Capture the cell that displays the provided text and extract its (x, y) central coordinate. 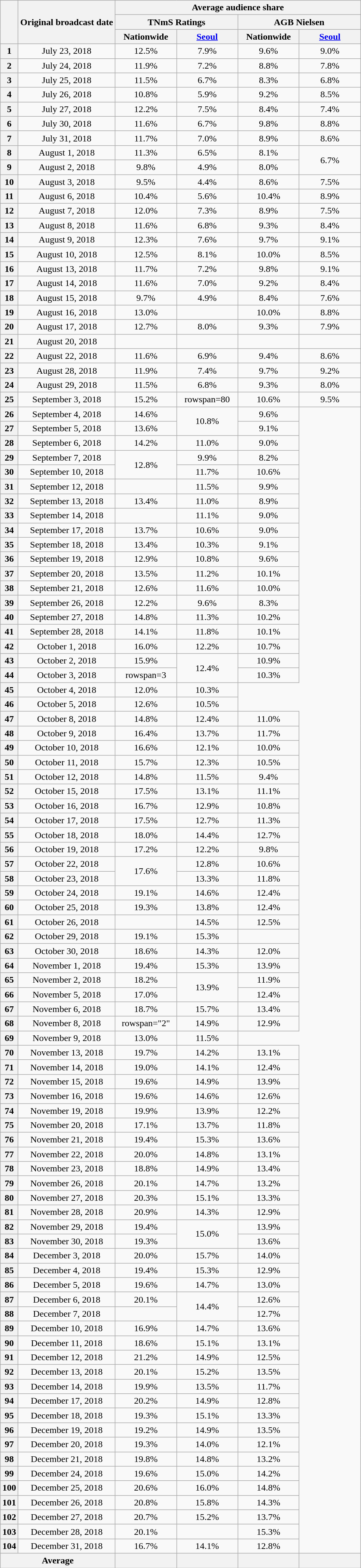
October 3, 2018 (67, 675)
5.6% (207, 196)
October 4, 2018 (67, 690)
December 10, 2018 (67, 1328)
55 (9, 835)
78 (9, 1169)
18.8% (145, 1169)
August 20, 2018 (67, 341)
71 (9, 1067)
70 (9, 1052)
December 14, 2018 (67, 1386)
October 17, 2018 (67, 820)
13 (9, 225)
October 30, 2018 (67, 951)
50 (9, 762)
15.8% (207, 1502)
18 (9, 298)
September 10, 2018 (67, 472)
85 (9, 1270)
43 (9, 661)
17.6% (145, 871)
September 18, 2018 (67, 545)
96 (9, 1430)
Original broadcast date (67, 22)
October 26, 2018 (67, 922)
6.9% (207, 356)
September 19, 2018 (67, 559)
November 6, 2018 (67, 1009)
September 6, 2018 (67, 443)
November 26, 2018 (67, 1183)
September 5, 2018 (67, 429)
September 28, 2018 (67, 631)
November 13, 2018 (67, 1052)
5.9% (207, 95)
98 (9, 1459)
72 (9, 1081)
19.8% (145, 1459)
December 6, 2018 (67, 1299)
14.5% (207, 922)
64 (9, 966)
79 (9, 1183)
September 17, 2018 (67, 530)
4.4% (207, 182)
19 (9, 312)
27 (9, 429)
97 (9, 1444)
October 16, 2018 (67, 806)
November 28, 2018 (67, 1212)
54 (9, 820)
16 (9, 269)
10 (9, 182)
August 16, 2018 (67, 312)
July 23, 2018 (67, 51)
17.0% (145, 994)
93 (9, 1386)
57 (9, 864)
TNmS Ratings (176, 22)
28 (9, 443)
80 (9, 1198)
76 (9, 1140)
November 22, 2018 (67, 1154)
September 7, 2018 (67, 458)
December 24, 2018 (67, 1473)
20 (9, 327)
October 10, 2018 (67, 748)
17 (9, 283)
101 (9, 1502)
December 12, 2018 (67, 1358)
11.2% (207, 574)
August 8, 2018 (67, 225)
15.9% (145, 661)
November 15, 2018 (67, 1081)
83 (9, 1241)
40 (9, 617)
20.2% (145, 1401)
52 (9, 791)
90 (9, 1343)
December 17, 2018 (67, 1401)
10.2% (269, 617)
46 (9, 704)
August 29, 2018 (67, 385)
August 17, 2018 (67, 327)
94 (9, 1401)
December 18, 2018 (67, 1415)
51 (9, 777)
8 (9, 153)
62 (9, 937)
39 (9, 602)
86 (9, 1285)
14 (9, 240)
48 (9, 733)
58 (9, 878)
7.8% (330, 66)
November 1, 2018 (67, 966)
November 2, 2018 (67, 980)
3 (9, 80)
12 (9, 211)
44 (9, 675)
25 (9, 399)
18.0% (145, 835)
August 2, 2018 (67, 167)
December 7, 2018 (67, 1314)
rowspan=80 (207, 399)
16.4% (145, 733)
18.2% (145, 980)
19.0% (145, 1067)
September 27, 2018 (67, 617)
22 (9, 356)
August 28, 2018 (67, 370)
9 (9, 167)
20.9% (145, 1212)
October 18, 2018 (67, 835)
84 (9, 1256)
October 9, 2018 (67, 733)
17.1% (145, 1125)
73 (9, 1096)
103 (9, 1531)
October 5, 2018 (67, 704)
82 (9, 1227)
November 23, 2018 (67, 1169)
36 (9, 559)
37 (9, 574)
December 4, 2018 (67, 1270)
91 (9, 1358)
October 1, 2018 (67, 646)
68 (9, 1023)
88 (9, 1314)
21.2% (145, 1358)
October 11, 2018 (67, 762)
35 (9, 545)
October 12, 2018 (67, 777)
8.2% (269, 458)
74 (9, 1111)
92 (9, 1372)
September 21, 2018 (67, 588)
42 (9, 646)
November 9, 2018 (67, 1038)
41 (9, 631)
December 20, 2018 (67, 1444)
19.2% (145, 1430)
49 (9, 748)
59 (9, 893)
September 26, 2018 (67, 602)
rowspan="2" (145, 1023)
20.6% (145, 1488)
December 13, 2018 (67, 1372)
October 19, 2018 (67, 849)
August 15, 2018 (67, 298)
104 (9, 1546)
95 (9, 1415)
November 20, 2018 (67, 1125)
July 24, 2018 (67, 66)
10.9% (269, 661)
rowspan=3 (145, 675)
December 25, 2018 (67, 1488)
October 23, 2018 (67, 878)
August 7, 2018 (67, 211)
August 13, 2018 (67, 269)
AGB Nielsen (299, 22)
53 (9, 806)
29 (9, 458)
July 30, 2018 (67, 124)
October 24, 2018 (67, 893)
47 (9, 719)
5 (9, 109)
November 21, 2018 (67, 1140)
15 (9, 254)
October 8, 2018 (67, 719)
August 1, 2018 (67, 153)
September 3, 2018 (67, 399)
November 30, 2018 (67, 1241)
October 15, 2018 (67, 791)
December 19, 2018 (67, 1430)
4 (9, 95)
December 11, 2018 (67, 1343)
16.9% (145, 1328)
45 (9, 690)
19.7% (145, 1052)
November 14, 2018 (67, 1067)
89 (9, 1328)
December 31, 2018 (67, 1546)
December 5, 2018 (67, 1285)
16.6% (145, 748)
7.3% (207, 211)
October 22, 2018 (67, 864)
October 2, 2018 (67, 661)
December 21, 2018 (67, 1459)
July 31, 2018 (67, 138)
Average audience share (238, 8)
1 (9, 51)
August 9, 2018 (67, 240)
July 26, 2018 (67, 95)
September 20, 2018 (67, 574)
7 (9, 138)
81 (9, 1212)
30 (9, 472)
100 (9, 1488)
60 (9, 908)
2 (9, 66)
20.8% (145, 1502)
77 (9, 1154)
October 29, 2018 (67, 937)
August 22, 2018 (67, 356)
August 10, 2018 (67, 254)
November 5, 2018 (67, 994)
63 (9, 951)
33 (9, 516)
31 (9, 487)
21 (9, 341)
November 16, 2018 (67, 1096)
34 (9, 530)
18.7% (145, 1009)
Average (58, 1560)
20.3% (145, 1198)
September 13, 2018 (67, 501)
August 6, 2018 (67, 196)
December 28, 2018 (67, 1531)
56 (9, 849)
26 (9, 414)
6.5% (207, 153)
66 (9, 994)
11 (9, 196)
December 26, 2018 (67, 1502)
75 (9, 1125)
July 25, 2018 (67, 80)
November 19, 2018 (67, 1111)
24 (9, 385)
10.7% (269, 646)
20.7% (145, 1517)
67 (9, 1009)
December 3, 2018 (67, 1256)
13.8% (207, 908)
65 (9, 980)
32 (9, 501)
38 (9, 588)
23 (9, 370)
87 (9, 1299)
September 12, 2018 (67, 487)
61 (9, 922)
September 4, 2018 (67, 414)
November 29, 2018 (67, 1227)
November 27, 2018 (67, 1198)
102 (9, 1517)
6 (9, 124)
October 25, 2018 (67, 908)
69 (9, 1038)
August 3, 2018 (67, 182)
July 27, 2018 (67, 109)
99 (9, 1473)
December 27, 2018 (67, 1517)
November 8, 2018 (67, 1023)
September 14, 2018 (67, 516)
August 14, 2018 (67, 283)
17.2% (145, 849)
